Return [x, y] of the center of cell containing provided text 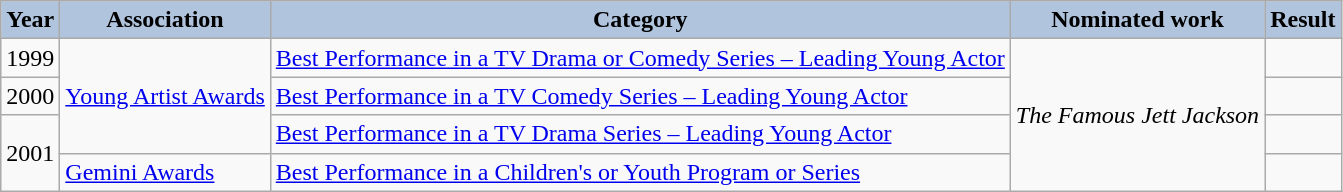
Best Performance in a Children's or Youth Program or Series [640, 172]
2001 [30, 153]
The Famous Jett Jackson [1137, 115]
1999 [30, 58]
Best Performance in a TV Drama Series – Leading Young Actor [640, 134]
Category [640, 20]
Result [1303, 20]
Association [165, 20]
Best Performance in a TV Comedy Series – Leading Young Actor [640, 96]
Year [30, 20]
Best Performance in a TV Drama or Comedy Series – Leading Young Actor [640, 58]
Gemini Awards [165, 172]
Young Artist Awards [165, 96]
Nominated work [1137, 20]
2000 [30, 96]
